Find where the given text appears and provide that cell's center as [x, y] coordinate. 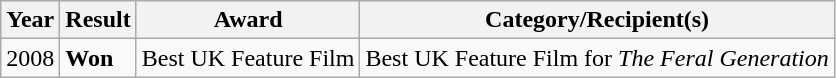
Award [248, 20]
Category/Recipient(s) [597, 20]
Best UK Feature Film for The Feral Generation [597, 58]
Result [98, 20]
Best UK Feature Film [248, 58]
Won [98, 58]
2008 [30, 58]
Year [30, 20]
